Capture the cell that displays the provided text and extract its [x, y] central coordinate. 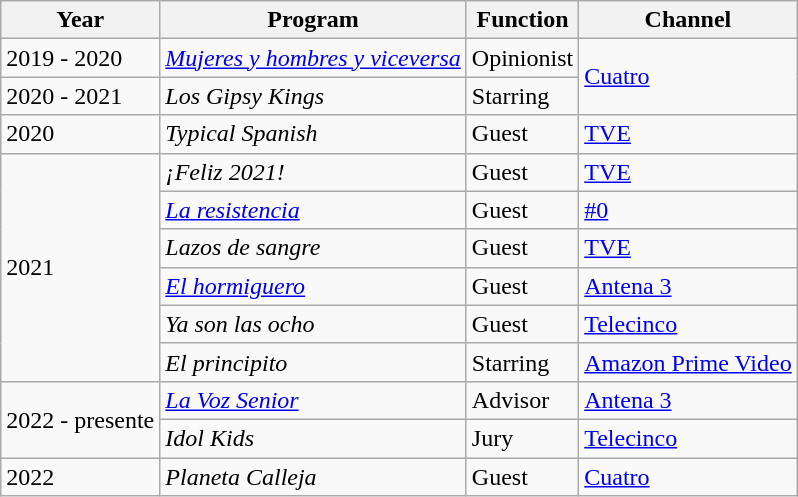
Ya son las ocho [314, 324]
Jury [522, 438]
Idol Kids [314, 438]
Lazos de sangre [314, 248]
La resistencia [314, 210]
2022 [80, 477]
2019 - 2020 [80, 58]
Function [522, 20]
Program [314, 20]
Year [80, 20]
2020 - 2021 [80, 96]
Planeta Calleja [314, 477]
¡Feliz 2021! [314, 172]
#0 [688, 210]
Los Gipsy Kings [314, 96]
Opinionist [522, 58]
Channel [688, 20]
2022 - presente [80, 419]
El hormiguero [314, 286]
Typical Spanish [314, 134]
La Voz Senior [314, 400]
Mujeres y hombres y viceversa [314, 58]
Amazon Prime Video [688, 362]
Advisor [522, 400]
El principito [314, 362]
2021 [80, 267]
2020 [80, 134]
